Determine the [x, y] coordinate at the center of the cell enclosing the given text.  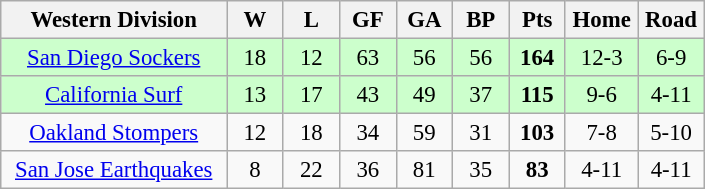
12-3 [602, 58]
31 [480, 133]
Oakland Stompers [114, 133]
103 [537, 133]
Western Division [114, 20]
6-9 [671, 58]
37 [480, 95]
Pts [537, 20]
34 [368, 133]
22 [311, 170]
49 [424, 95]
17 [311, 95]
164 [537, 58]
L [311, 20]
GF [368, 20]
81 [424, 170]
BP [480, 20]
8 [255, 170]
5-10 [671, 133]
Home [602, 20]
83 [537, 170]
35 [480, 170]
115 [537, 95]
7-8 [602, 133]
59 [424, 133]
San Jose Earthquakes [114, 170]
GA [424, 20]
9-6 [602, 95]
63 [368, 58]
W [255, 20]
36 [368, 170]
13 [255, 95]
43 [368, 95]
California Surf [114, 95]
San Diego Sockers [114, 58]
Road [671, 20]
